Search for the cell housing the specified text and yield its [x, y] center coordinate. 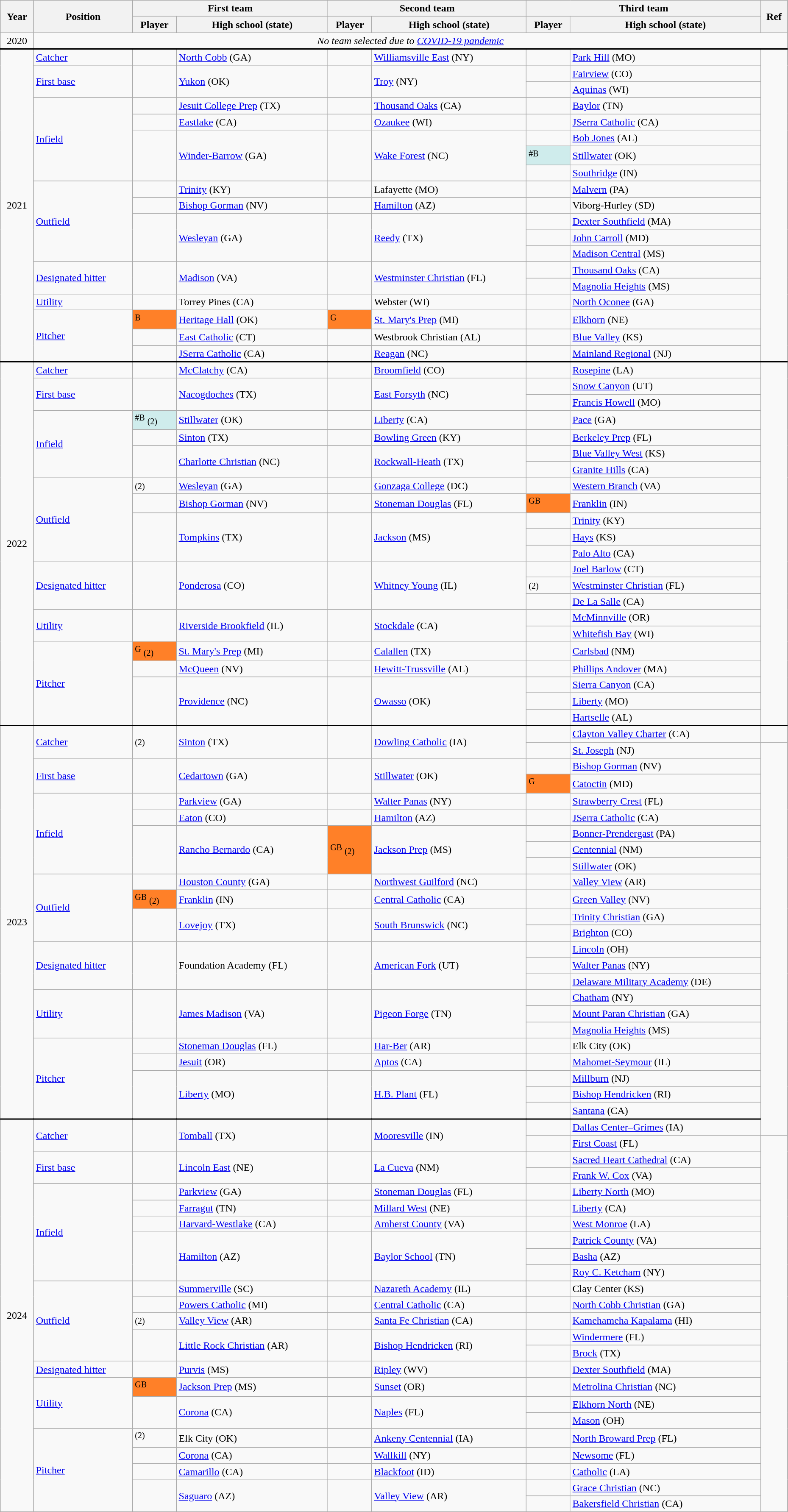
First team [231, 8]
Millard West (NE) [449, 1208]
Whitney Young (IL) [449, 585]
North Broward Prep (FL) [665, 1438]
2022 [17, 543]
Trinity Christian (GA) [665, 917]
Farragut (TN) [252, 1208]
Catholic (LA) [665, 1472]
Eastlake (CA) [252, 122]
Wake Forest (NC) [449, 156]
Park Hill (MO) [665, 58]
McMinnville (OR) [665, 618]
Hartselle (AL) [665, 717]
James Madison (VA) [252, 1014]
Windermere (FL) [665, 1337]
McQueen (NV) [252, 669]
Green Valley (NV) [665, 899]
No team selected due to COVID-19 pandemic [410, 41]
Sierra Canyon (CA) [665, 685]
East Forsyth (NC) [449, 394]
Chatham (NY) [665, 997]
Owasso (OK) [449, 701]
Western Branch (VA) [665, 486]
Rancho Bernardo (CA) [252, 849]
Southridge (IN) [665, 173]
Charlotte Christian (NC) [252, 462]
Lincoln East (NE) [252, 1168]
Bonner-Prendergast (PA) [665, 833]
Phillips Andover (MA) [665, 669]
Francis Howell (MO) [665, 402]
Brighton (CO) [665, 933]
McClatchy (CA) [252, 370]
Dowling Catholic (IA) [449, 742]
Palo Alto (CA) [665, 553]
Delaware Military Academy (DE) [665, 981]
John Carroll (MD) [665, 238]
Blackfoot (ID) [449, 1472]
Roy C. Ketcham (NY) [665, 1273]
H.B. Plant (FL) [449, 1094]
Gonzaga College (DC) [449, 486]
Elkhorn North (NE) [665, 1404]
Torrey Pines (CA) [252, 302]
North Cobb Christian (GA) [665, 1305]
Aquinas (WI) [665, 90]
Tompkins (TX) [252, 537]
De La Salle (CA) [665, 601]
Basha (AZ) [665, 1256]
Heritage Hall (OK) [252, 320]
Whitefish Bay (WI) [665, 634]
West Monroe (LA) [665, 1224]
Amherst County (VA) [449, 1224]
Lafayette (MO) [449, 189]
Providence (NC) [252, 701]
Aptos (CA) [449, 1062]
Powers Catholic (MI) [252, 1305]
Jackson (MS) [449, 537]
Reedy (TX) [449, 238]
Webster (WI) [449, 302]
Riverside Brookfield (IL) [252, 626]
Lovejoy (TX) [252, 925]
Pigeon Forge (TN) [449, 1014]
Third team [643, 8]
Summerville (SC) [252, 1289]
Viborg-Hurley (SD) [665, 205]
Harvard-Westlake (CA) [252, 1224]
Millburn (NJ) [665, 1078]
2021 [17, 206]
Jesuit (OR) [252, 1062]
South Brunswick (NC) [449, 925]
Yukon (OK) [252, 81]
Malvern (PA) [665, 189]
East Catholic (CT) [252, 337]
Ozaukee (WI) [449, 122]
Metrolina Christian (NC) [665, 1387]
Winder-Barrow (GA) [252, 156]
Snow Canyon (UT) [665, 386]
Joel Barlow (CT) [665, 569]
Ankeny Centennial (IA) [449, 1438]
Ponderosa (CO) [252, 585]
Clayton Valley Charter (CA) [665, 734]
Rockwall-Heath (TX) [449, 462]
Foundation Academy (FL) [252, 965]
Catoctin (MD) [665, 784]
Nazareth Academy (IL) [449, 1289]
Grace Christian (NC) [665, 1488]
Liberty North (MO) [665, 1192]
Bowling Green (KY) [449, 437]
2023 [17, 922]
Mainland Regional (NJ) [665, 354]
Brock (TX) [665, 1353]
Centennial (NM) [665, 849]
Northwest Guilford (NC) [449, 882]
Ripley (WV) [449, 1369]
Calallen (TX) [449, 651]
Jesuit College Prep (TX) [252, 106]
Madison Central (MS) [665, 254]
Pace (GA) [665, 420]
Mooresville (IN) [449, 1135]
Nacogdoches (TX) [252, 394]
Camarillo (CA) [252, 1472]
Position [83, 17]
Bob Jones (AL) [665, 138]
Mount Paran Christian (GA) [665, 1014]
Strawberry Crest (FL) [665, 801]
2024 [17, 1316]
Carlsbad (NM) [665, 651]
Bakersfield Christian (CA) [665, 1504]
Sacred Heart Cathedral (CA) [665, 1160]
Dallas Center–Grimes (IA) [665, 1128]
Baylor School (TN) [449, 1256]
North Oconee (GA) [665, 302]
Purvis (MS) [252, 1369]
B [154, 320]
Hewitt-Trussville (AL) [449, 669]
La Cueva (NM) [449, 1168]
G (2) [154, 651]
Little Rock Christian (AR) [252, 1345]
Elkhorn (NE) [665, 320]
Ref [774, 17]
Rosepine (LA) [665, 370]
Santa Fe Christian (CA) [449, 1321]
2020 [17, 41]
#B (2) [154, 420]
Stockdale (CA) [449, 626]
Troy (NY) [449, 81]
Blue Valley (KS) [665, 337]
Williamsville East (NY) [449, 58]
Wallkill (NY) [449, 1456]
Newsome (FL) [665, 1456]
Year [17, 17]
Cedartown (GA) [252, 776]
Mason (OH) [665, 1420]
Patrick County (VA) [665, 1240]
Santana (CA) [665, 1111]
Broomfield (CO) [449, 370]
#B [549, 156]
Blue Valley West (KS) [665, 454]
Fairview (CO) [665, 73]
Saguaro (AZ) [252, 1496]
American Fork (UT) [449, 965]
North Cobb (GA) [252, 58]
Sunset (OR) [449, 1387]
Houston County (GA) [252, 882]
Tomball (TX) [252, 1135]
Clay Center (KS) [665, 1289]
Granite Hills (CA) [665, 470]
Eaton (CO) [252, 817]
First Coast (FL) [665, 1144]
Kamehameha Kapalama (HI) [665, 1321]
Westbrook Christian (AL) [449, 337]
Second team [427, 8]
Baylor (TN) [665, 106]
Madison (VA) [252, 278]
Naples (FL) [449, 1412]
Frank W. Cox (VA) [665, 1176]
Hays (KS) [665, 537]
Reagan (NC) [449, 354]
St. Joseph (NJ) [665, 750]
Mahomet-Seymour (IL) [665, 1062]
Berkeley Prep (FL) [665, 437]
Lincoln (OH) [665, 949]
Har-Ber (AR) [449, 1046]
